Extract the [x, y] coordinate from the center of the cell holding the provided text.  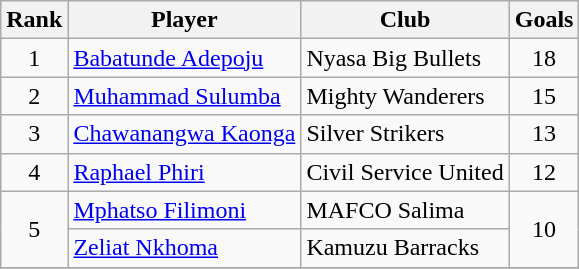
5 [34, 229]
10 [544, 229]
2 [34, 96]
Nyasa Big Bullets [405, 58]
Civil Service United [405, 172]
Muhammad Sulumba [184, 96]
Kamuzu Barracks [405, 248]
3 [34, 134]
Mighty Wanderers [405, 96]
Club [405, 20]
Babatunde Adepoju [184, 58]
Goals [544, 20]
Chawanangwa Kaonga [184, 134]
Zeliat Nkhoma [184, 248]
12 [544, 172]
Silver Strikers [405, 134]
Player [184, 20]
1 [34, 58]
15 [544, 96]
18 [544, 58]
Raphael Phiri [184, 172]
Rank [34, 20]
Mphatso Filimoni [184, 210]
13 [544, 134]
MAFCO Salima [405, 210]
4 [34, 172]
